Provide the [X, Y] coordinate of the cell's center where the given text is located.  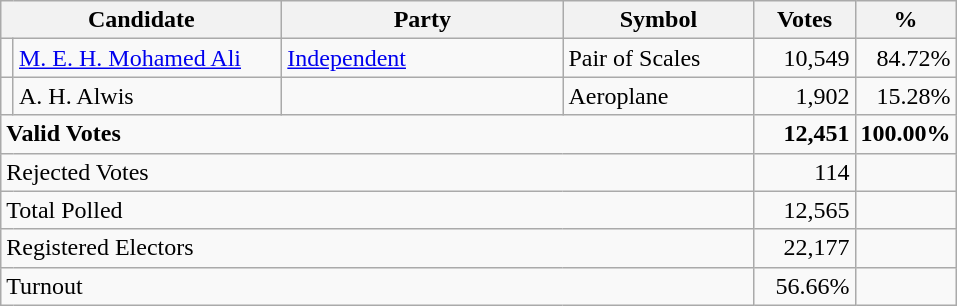
100.00% [906, 134]
84.72% [906, 58]
% [906, 20]
Turnout [378, 286]
Pair of Scales [658, 58]
12,451 [804, 134]
22,177 [804, 248]
Valid Votes [378, 134]
114 [804, 172]
10,549 [804, 58]
15.28% [906, 96]
1,902 [804, 96]
Aeroplane [658, 96]
Party [422, 20]
Rejected Votes [378, 172]
Candidate [142, 20]
Independent [422, 58]
Registered Electors [378, 248]
M. E. H. Mohamed Ali [147, 58]
Total Polled [378, 210]
A. H. Alwis [147, 96]
Votes [804, 20]
Symbol [658, 20]
12,565 [804, 210]
56.66% [804, 286]
